Return the [X, Y] coordinate for the center point of the cell that contains the specified text.  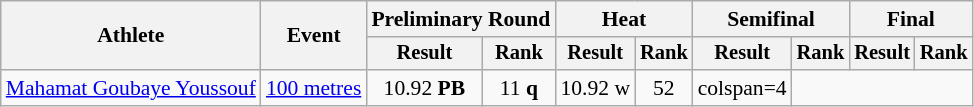
52 [664, 88]
10.92 PB [424, 88]
Mahamat Goubaye Youssouf [131, 88]
Athlete [131, 36]
10.92 w [595, 88]
Heat [624, 19]
Preliminary Round [460, 19]
colspan=4 [742, 88]
11 q [518, 88]
100 metres [314, 88]
Semifinal [772, 19]
Final [910, 19]
Event [314, 36]
